From the cell containing the given text, extract its center point as (X, Y) coordinate. 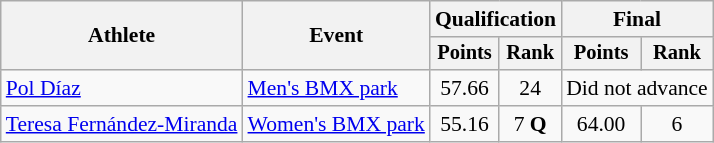
Final (637, 19)
Did not advance (637, 88)
24 (530, 88)
Athlete (122, 36)
Qualification (496, 19)
6 (677, 124)
Women's BMX park (336, 124)
Event (336, 36)
Pol Díaz (122, 88)
Men's BMX park (336, 88)
Teresa Fernández-Miranda (122, 124)
64.00 (601, 124)
57.66 (464, 88)
55.16 (464, 124)
7 Q (530, 124)
